Scan for the cell matching the given text and deliver its (X, Y) coordinate at center. 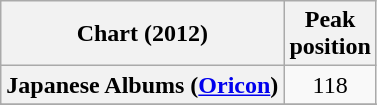
Japanese Albums (Oricon) (142, 85)
Peakposition (330, 34)
Chart (2012) (142, 34)
118 (330, 85)
